Provide the (X, Y) coordinate of the cell's center where the given text is located.  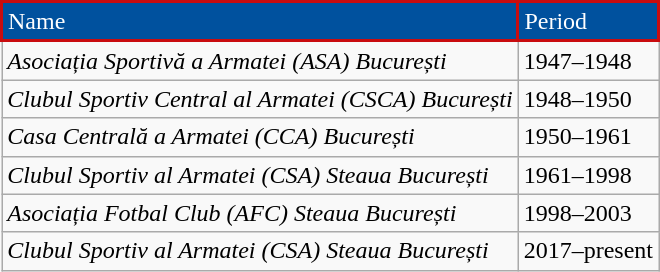
Clubul Sportiv Central al Armatei (CSCA) București (260, 99)
1950–1961 (588, 137)
1948–1950 (588, 99)
1961–1998 (588, 175)
Asociația Fotbal Club (AFC) Steaua București (260, 213)
1998–2003 (588, 213)
Asociația Sportivă a Armatei (ASA) București (260, 60)
Casa Centrală a Armatei (CCA) București (260, 137)
1947–1948 (588, 60)
Period (588, 22)
2017–present (588, 251)
Name (260, 22)
